Pinpoint the cell where the given text exists, returning its [x, y] midpoint coordinate. 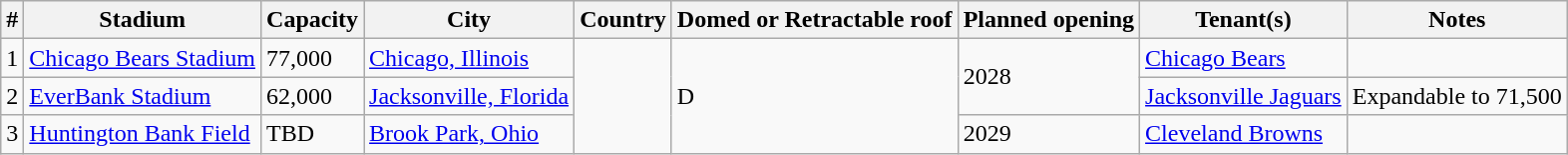
Country [623, 20]
Huntington Bank Field [143, 134]
Expandable to 71,500 [1456, 96]
Jacksonville Jaguars [1244, 96]
Chicago Bears Stadium [143, 58]
2 [12, 96]
Domed or Retractable roof [814, 20]
Planned opening [1048, 20]
Chicago, Illinois [469, 58]
# [12, 20]
62,000 [313, 96]
2028 [1048, 77]
77,000 [313, 58]
Capacity [313, 20]
D [814, 96]
1 [12, 58]
Jacksonville, Florida [469, 96]
3 [12, 134]
Brook Park, Ohio [469, 134]
Stadium [143, 20]
2029 [1048, 134]
EverBank Stadium [143, 96]
TBD [313, 134]
Notes [1456, 20]
City [469, 20]
Chicago Bears [1244, 58]
Cleveland Browns [1244, 134]
Tenant(s) [1244, 20]
